Locate the cell with the specified text and output its [X, Y] center coordinate. 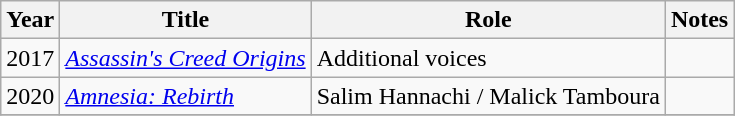
Salim Hannachi / Malick Tamboura [488, 96]
Notes [699, 20]
Title [186, 20]
Assassin's Creed Origins [186, 58]
Amnesia: Rebirth [186, 96]
Additional voices [488, 58]
Role [488, 20]
2017 [30, 58]
2020 [30, 96]
Year [30, 20]
